For the text-containing cell, return its midpoint in [X, Y] coordinate format. 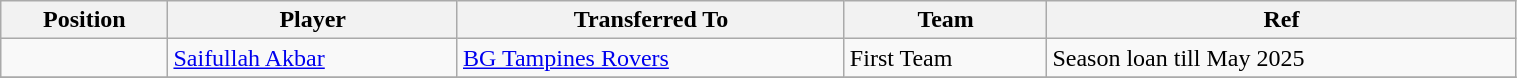
Season loan till May 2025 [1282, 58]
Ref [1282, 20]
First Team [946, 58]
Player [313, 20]
Team [946, 20]
BG Tampines Rovers [650, 58]
Saifullah Akbar [313, 58]
Position [84, 20]
Transferred To [650, 20]
